Scan for the cell matching the given text and deliver its [x, y] coordinate at center. 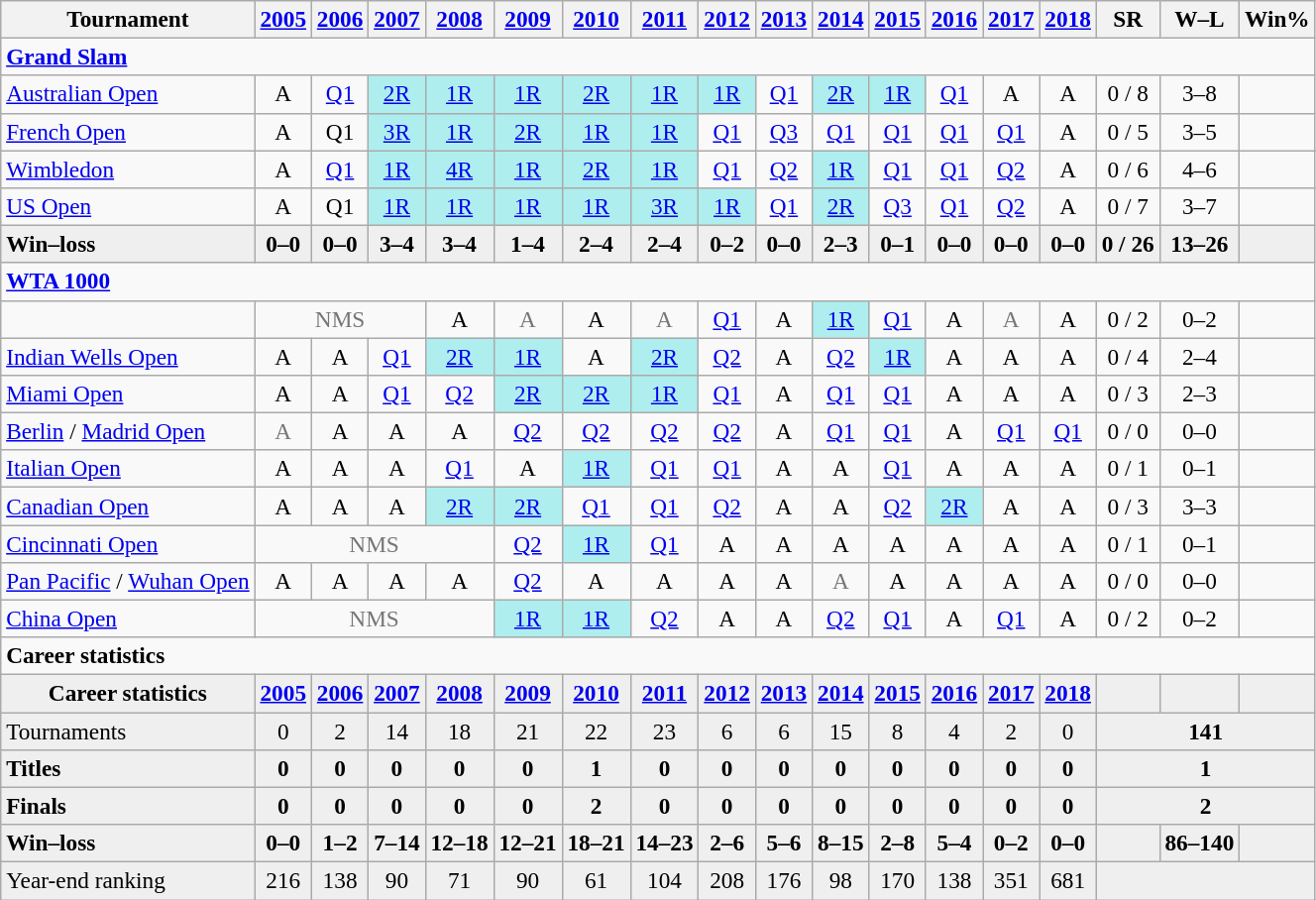
170 [898, 880]
Tournaments [128, 731]
216 [283, 880]
71 [460, 880]
5–6 [783, 843]
Berlin / Madrid Open [128, 431]
681 [1068, 880]
14–23 [664, 843]
Year-end ranking [128, 880]
4 [953, 731]
US Open [128, 206]
0 / 5 [1128, 132]
Indian Wells Open [128, 356]
Australian Open [128, 94]
4R [460, 169]
86–140 [1199, 843]
15 [840, 731]
Titles [128, 768]
3–3 [1199, 506]
18 [460, 731]
Win% [1277, 19]
14 [396, 731]
0 / 6 [1128, 169]
China Open [128, 619]
3–8 [1199, 94]
2–6 [727, 843]
0 / 8 [1128, 94]
Grand Slam [658, 56]
208 [727, 880]
0 / 7 [1128, 206]
21 [527, 731]
0 / 26 [1128, 244]
French Open [128, 132]
1–4 [527, 244]
23 [664, 731]
Cincinnati Open [128, 543]
Canadian Open [128, 506]
12–18 [460, 843]
8 [898, 731]
98 [840, 880]
13–26 [1199, 244]
W–L [1199, 19]
8–15 [840, 843]
12–21 [527, 843]
2–8 [898, 843]
22 [597, 731]
0 / 4 [1128, 356]
Pan Pacific / Wuhan Open [128, 581]
WTA 1000 [658, 281]
141 [1205, 731]
3–7 [1199, 206]
4–6 [1199, 169]
3–5 [1199, 132]
Miami Open [128, 394]
104 [664, 880]
61 [597, 880]
Tournament [128, 19]
SR [1128, 19]
18–21 [597, 843]
1–2 [339, 843]
Italian Open [128, 469]
5–4 [953, 843]
Wimbledon [128, 169]
176 [783, 880]
351 [1011, 880]
Finals [128, 806]
7–14 [396, 843]
